Capture the cell that displays the provided text and extract its [X, Y] central coordinate. 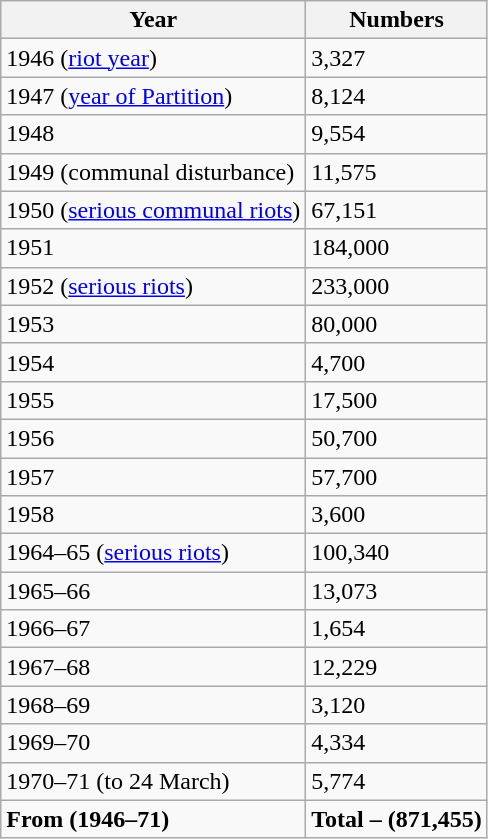
80,000 [397, 324]
184,000 [397, 248]
Year [154, 20]
8,124 [397, 96]
1947 (year of Partition) [154, 96]
12,229 [397, 667]
Total – (871,455) [397, 819]
233,000 [397, 286]
17,500 [397, 400]
1958 [154, 515]
50,700 [397, 438]
57,700 [397, 477]
4,700 [397, 362]
67,151 [397, 210]
1949 (communal disturbance) [154, 172]
9,554 [397, 134]
1952 (serious riots) [154, 286]
1966–67 [154, 629]
1946 (riot year) [154, 58]
1969–70 [154, 743]
1,654 [397, 629]
1948 [154, 134]
1967–68 [154, 667]
1953 [154, 324]
13,073 [397, 591]
1968–69 [154, 705]
100,340 [397, 553]
3,327 [397, 58]
3,120 [397, 705]
1956 [154, 438]
11,575 [397, 172]
1965–66 [154, 591]
1955 [154, 400]
4,334 [397, 743]
3,600 [397, 515]
Numbers [397, 20]
1954 [154, 362]
5,774 [397, 781]
1970–71 (to 24 March) [154, 781]
From (1946–71) [154, 819]
1950 (serious communal riots) [154, 210]
1957 [154, 477]
1951 [154, 248]
1964–65 (serious riots) [154, 553]
